Search for the cell housing the specified text and yield its [x, y] center coordinate. 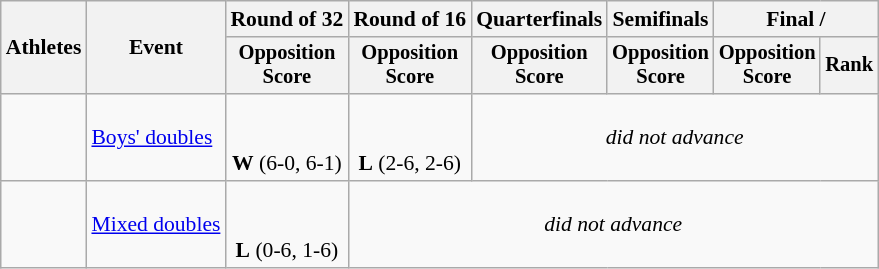
L (0-6, 1-6) [286, 224]
Event [156, 48]
L (2-6, 2-6) [410, 138]
Athletes [44, 48]
Boys' doubles [156, 138]
W (6-0, 6-1) [286, 138]
Rank [849, 66]
Mixed doubles [156, 224]
Semifinals [660, 19]
Round of 16 [410, 19]
Final / [796, 19]
Quarterfinals [539, 19]
Round of 32 [286, 19]
